Locate the cell with the specified text and output its (X, Y) center coordinate. 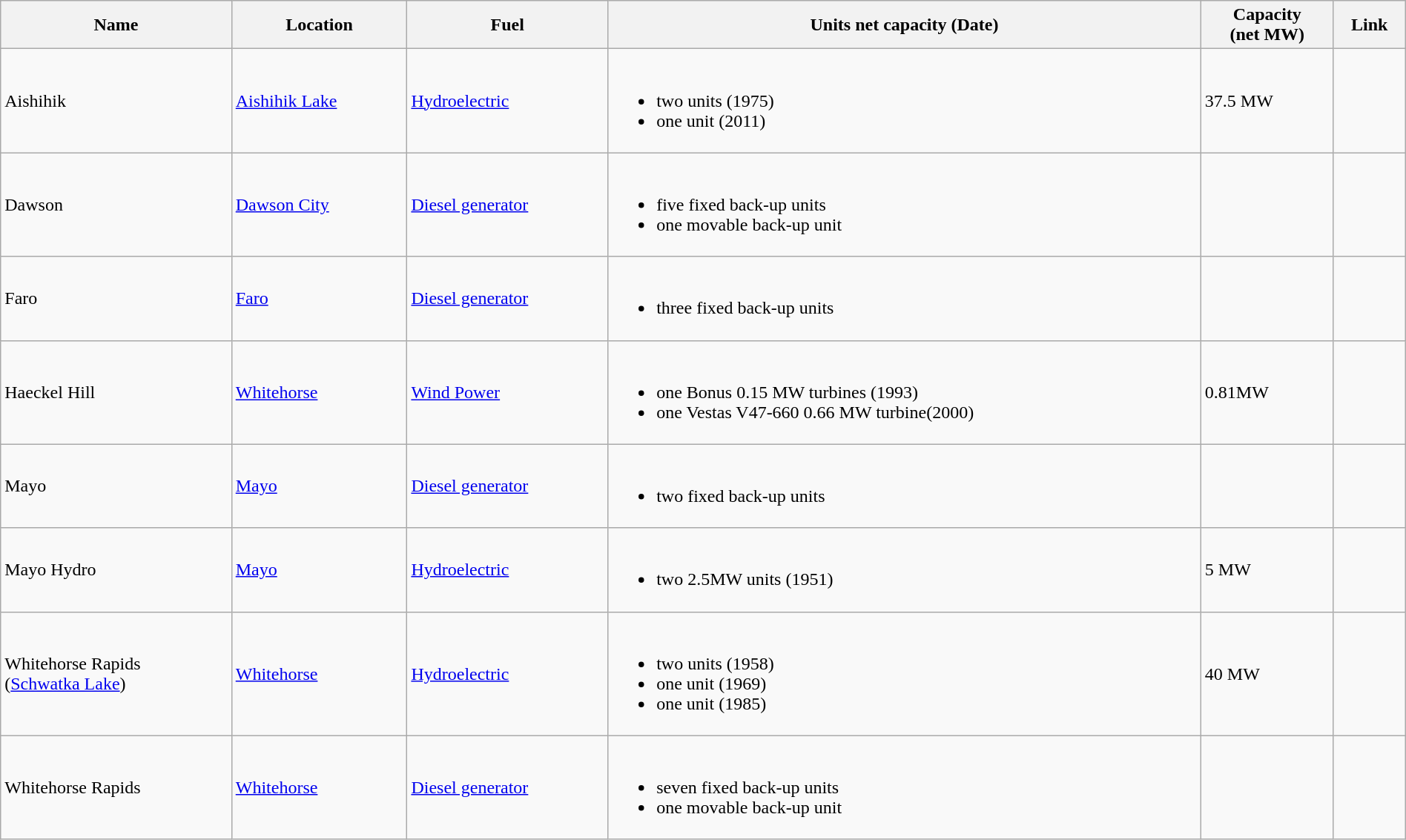
37.5 MW (1267, 101)
0.81MW (1267, 392)
five fixed back-up unitsone movable back-up unit (905, 205)
Name (116, 25)
two units (1958)one unit (1969)one unit (1985) (905, 673)
Whitehorse Rapids(Schwatka Lake) (116, 673)
two fixed back-up units (905, 486)
Aishihik Lake (319, 101)
5 MW (1267, 569)
Capacity(net MW) (1267, 25)
Dawson City (319, 205)
one Bonus 0.15 MW turbines (1993)one Vestas V47-660 0.66 MW turbine(2000) (905, 392)
two units (1975)one unit (2011) (905, 101)
40 MW (1267, 673)
Mayo Hydro (116, 569)
Units net capacity (Date) (905, 25)
Aishihik (116, 101)
Wind Power (507, 392)
Dawson (116, 205)
Haeckel Hill (116, 392)
Fuel (507, 25)
seven fixed back-up unitsone movable back-up unit (905, 787)
Location (319, 25)
three fixed back-up units (905, 298)
Whitehorse Rapids (116, 787)
Link (1369, 25)
two 2.5MW units (1951) (905, 569)
